Extract the (X, Y) coordinate from the center of the cell holding the provided text.  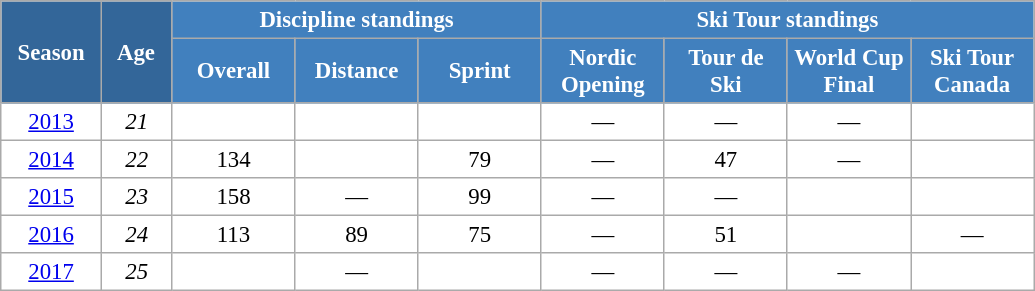
Ski Tour standings (787, 20)
World CupFinal (848, 72)
134 (234, 160)
Sprint (480, 72)
113 (234, 235)
89 (356, 235)
47 (726, 160)
24 (136, 235)
Ski TourCanada (972, 72)
158 (234, 197)
Tour deSki (726, 72)
21 (136, 122)
2013 (52, 122)
Season (52, 52)
51 (726, 235)
Discipline standings (356, 20)
2016 (52, 235)
NordicOpening (602, 72)
2014 (52, 160)
Overall (234, 72)
2015 (52, 197)
Distance (356, 72)
Age (136, 52)
23 (136, 197)
75 (480, 235)
99 (480, 197)
22 (136, 160)
79 (480, 160)
